Search for the cell housing the specified text and yield its (X, Y) center coordinate. 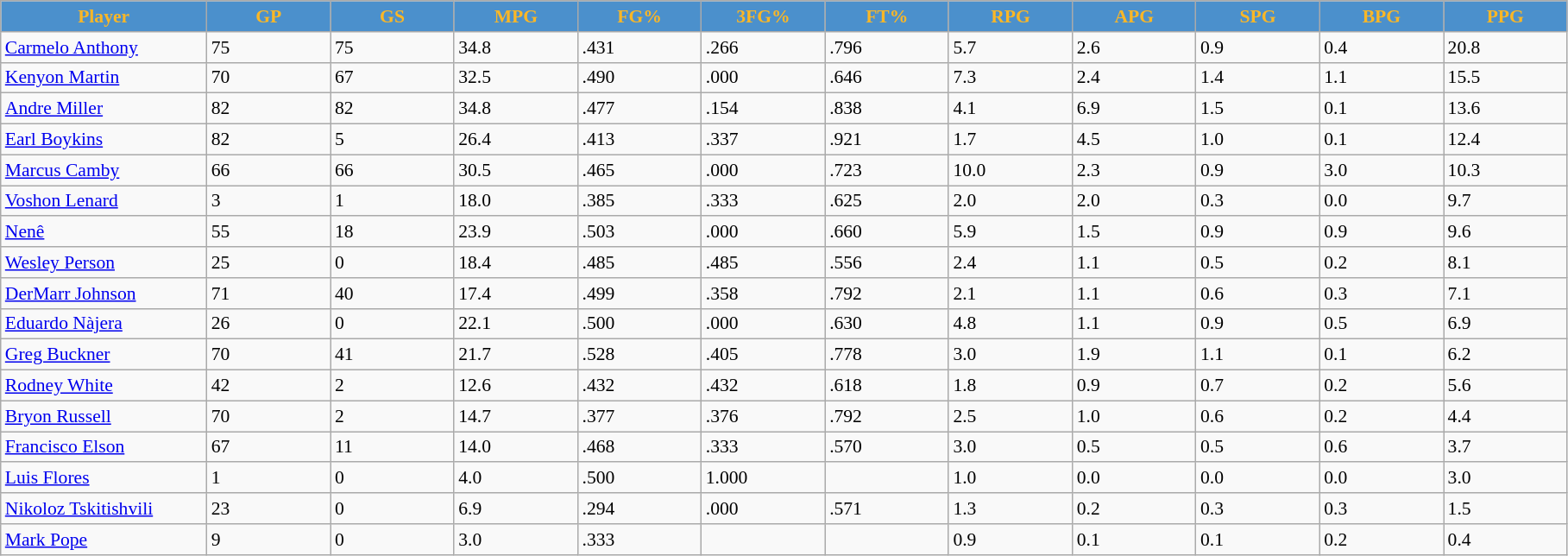
5.6 (1505, 386)
1.7 (1010, 140)
3FG% (763, 16)
3.7 (1505, 447)
Eduardo Nàjera (104, 324)
25 (269, 262)
10.0 (1010, 170)
12.4 (1505, 140)
.376 (763, 416)
GS (392, 16)
9 (269, 540)
.266 (763, 47)
12.6 (516, 386)
22.1 (516, 324)
71 (269, 294)
9.6 (1505, 232)
4.4 (1505, 416)
Player (104, 16)
.571 (887, 509)
.468 (639, 447)
FG% (639, 16)
.660 (887, 232)
.413 (639, 140)
2.1 (1010, 294)
.431 (639, 47)
.528 (639, 355)
21.7 (516, 355)
.796 (887, 47)
7.3 (1010, 78)
MPG (516, 16)
GP (269, 16)
.778 (887, 355)
14.7 (516, 416)
.154 (763, 109)
2.5 (1010, 416)
2.3 (1134, 170)
4.5 (1134, 140)
7.1 (1505, 294)
6.2 (1505, 355)
18.4 (516, 262)
.499 (639, 294)
Carmelo Anthony (104, 47)
15.5 (1505, 78)
.490 (639, 78)
Greg Buckner (104, 355)
Mark Pope (104, 540)
0.7 (1258, 386)
1.4 (1258, 78)
Bryon Russell (104, 416)
32.5 (516, 78)
4.8 (1010, 324)
Andre Miller (104, 109)
Rodney White (104, 386)
42 (269, 386)
17.4 (516, 294)
26 (269, 324)
RPG (1010, 16)
.337 (763, 140)
.477 (639, 109)
.405 (763, 355)
Wesley Person (104, 262)
20.8 (1505, 47)
.625 (887, 201)
APG (1134, 16)
Nenê (104, 232)
23.9 (516, 232)
18 (392, 232)
Kenyon Martin (104, 78)
Nikoloz Tskitishvili (104, 509)
SPG (1258, 16)
4.1 (1010, 109)
.646 (887, 78)
5 (392, 140)
8.1 (1505, 262)
Luis Flores (104, 478)
13.6 (1505, 109)
.358 (763, 294)
23 (269, 509)
1.3 (1010, 509)
.838 (887, 109)
14.0 (516, 447)
.503 (639, 232)
.921 (887, 140)
.385 (639, 201)
.377 (639, 416)
.556 (887, 262)
Marcus Camby (104, 170)
3 (269, 201)
.570 (887, 447)
41 (392, 355)
9.7 (1505, 201)
Francisco Elson (104, 447)
Earl Boykins (104, 140)
.294 (639, 509)
18.0 (516, 201)
1.9 (1134, 355)
30.5 (516, 170)
5.7 (1010, 47)
26.4 (516, 140)
1.8 (1010, 386)
PPG (1505, 16)
55 (269, 232)
10.3 (1505, 170)
4.0 (516, 478)
.465 (639, 170)
DerMarr Johnson (104, 294)
.618 (887, 386)
1.000 (763, 478)
40 (392, 294)
11 (392, 447)
FT% (887, 16)
2.6 (1134, 47)
.723 (887, 170)
BPG (1381, 16)
5.9 (1010, 232)
Voshon Lenard (104, 201)
.630 (887, 324)
